Find where the given text appears and provide that cell's center as [X, Y] coordinate. 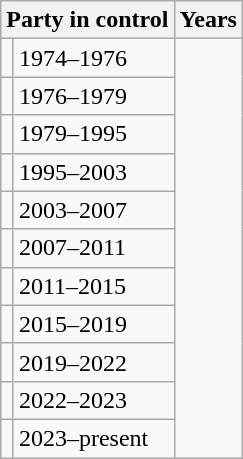
Party in control [88, 20]
2019–2022 [94, 362]
2022–2023 [94, 400]
2023–present [94, 438]
2015–2019 [94, 324]
2011–2015 [94, 286]
Years [208, 20]
1976–1979 [94, 96]
1974–1976 [94, 58]
1979–1995 [94, 134]
1995–2003 [94, 172]
2007–2011 [94, 248]
2003–2007 [94, 210]
